For the text-containing cell, return its midpoint in (X, Y) coordinate format. 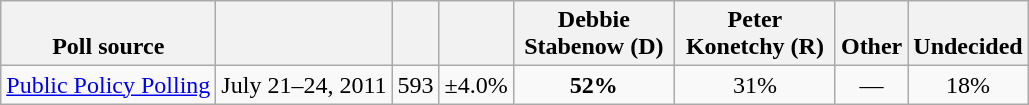
52% (594, 85)
31% (754, 85)
DebbieStabenow (D) (594, 34)
18% (968, 85)
Undecided (968, 34)
— (871, 85)
±4.0% (476, 85)
Poll source (108, 34)
PeterKonetchy (R) (754, 34)
593 (416, 85)
July 21–24, 2011 (304, 85)
Other (871, 34)
Public Policy Polling (108, 85)
